Scan for the cell matching the given text and deliver its [x, y] coordinate at center. 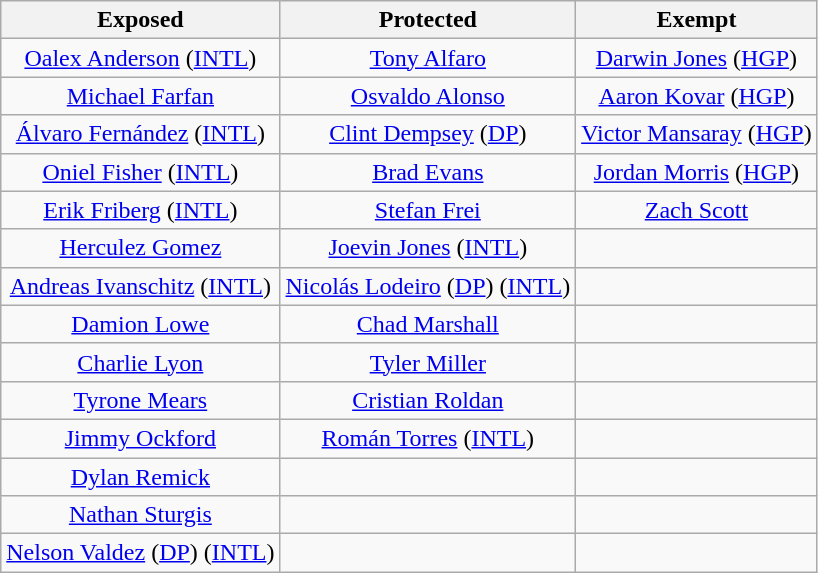
Nathan Sturgis [140, 515]
Herculez Gomez [140, 248]
Tyrone Mears [140, 400]
Michael Farfan [140, 96]
Charlie Lyon [140, 362]
Darwin Jones (HGP) [697, 58]
Román Torres (INTL) [428, 438]
Tony Alfaro [428, 58]
Damion Lowe [140, 324]
Oalex Anderson (INTL) [140, 58]
Chad Marshall [428, 324]
Dylan Remick [140, 477]
Stefan Frei [428, 210]
Exempt [697, 20]
Tyler Miller [428, 362]
Joevin Jones (INTL) [428, 248]
Brad Evans [428, 172]
Nelson Valdez (DP) (INTL) [140, 553]
Osvaldo Alonso [428, 96]
Zach Scott [697, 210]
Clint Dempsey (DP) [428, 134]
Aaron Kovar (HGP) [697, 96]
Andreas Ivanschitz (INTL) [140, 286]
Jordan Morris (HGP) [697, 172]
Victor Mansaray (HGP) [697, 134]
Álvaro Fernández (INTL) [140, 134]
Cristian Roldan [428, 400]
Nicolás Lodeiro (DP) (INTL) [428, 286]
Oniel Fisher (INTL) [140, 172]
Protected [428, 20]
Jimmy Ockford [140, 438]
Erik Friberg (INTL) [140, 210]
Exposed [140, 20]
